Return the [x, y] coordinate for the center point of the cell that contains the specified text.  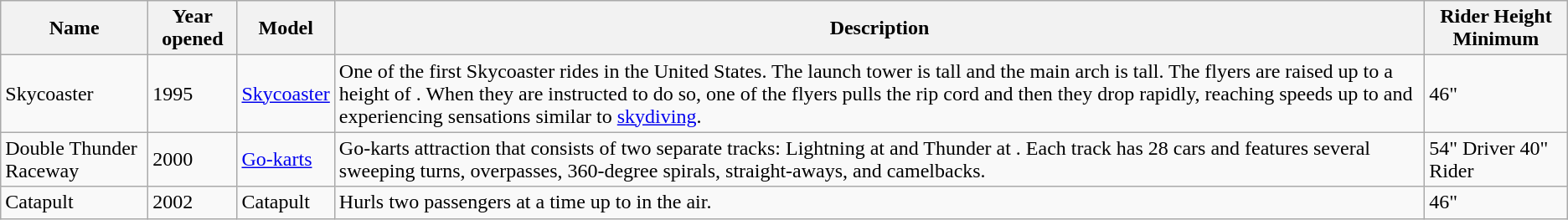
54" Driver 40" Rider [1496, 159]
2002 [193, 202]
Description [879, 28]
1995 [193, 94]
Go-karts [286, 159]
Name [75, 28]
2000 [193, 159]
Rider Height Minimum [1496, 28]
Hurls two passengers at a time up to in the air. [879, 202]
Year opened [193, 28]
Model [286, 28]
Double Thunder Raceway [75, 159]
